Return the (X, Y) coordinate for the center point of the cell that contains the specified text.  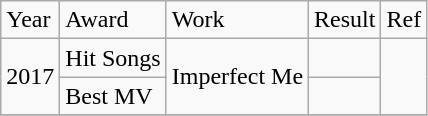
Ref (404, 20)
Imperfect Me (237, 77)
Award (113, 20)
2017 (30, 77)
Hit Songs (113, 58)
Result (345, 20)
Work (237, 20)
Year (30, 20)
Best MV (113, 96)
